Locate the cell with the specified text and output its [X, Y] center coordinate. 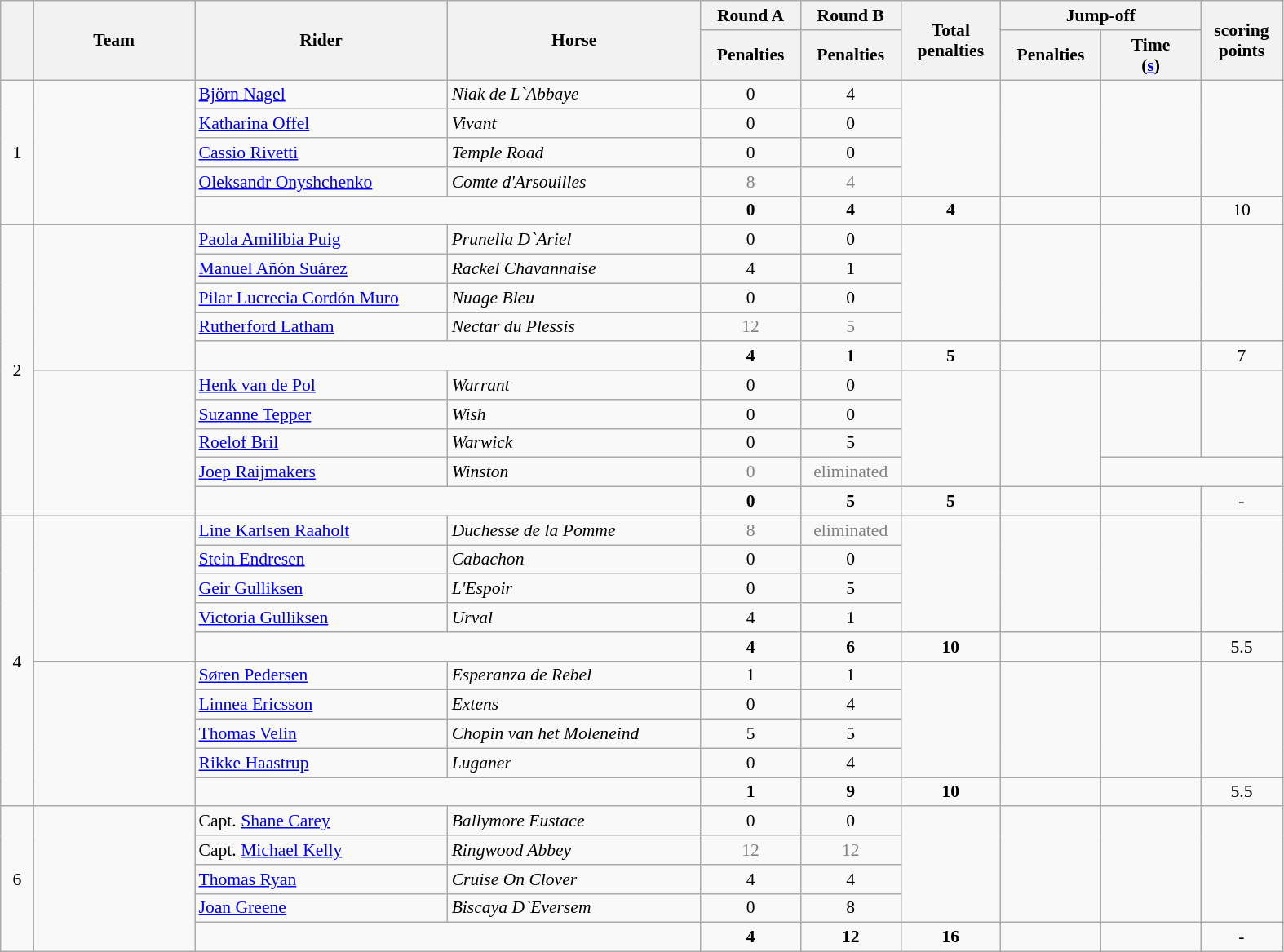
Cabachon [574, 560]
Roelof Bril [321, 443]
Rackel Chavannaise [574, 269]
Capt. Shane Carey [321, 821]
Round B [850, 15]
7 [1242, 356]
Manuel Añón Suárez [321, 269]
Suzanne Tepper [321, 414]
Luganer [574, 763]
Time(s) [1150, 55]
9 [850, 792]
Winston [574, 472]
Joan Greene [321, 908]
Team [114, 41]
Warrant [574, 385]
Cassio Rivetti [321, 153]
Björn Nagel [321, 95]
Urval [574, 618]
Paola Amilibia Puig [321, 240]
Line Karlsen Raaholt [321, 530]
Søren Pedersen [321, 675]
Esperanza de Rebel [574, 675]
Ballymore Eustace [574, 821]
Katharina Offel [321, 124]
Oleksandr Onyshchenko [321, 182]
Jump-off [1101, 15]
Round A [750, 15]
Joep Raijmakers [321, 472]
Temple Road [574, 153]
Linnea Ericsson [321, 705]
Wish [574, 414]
Thomas Velin [321, 734]
Geir Gulliksen [321, 589]
Ringwood Abbey [574, 850]
Chopin van het Moleneind [574, 734]
Cruise On Clover [574, 879]
Duchesse de la Pomme [574, 530]
Pilar Lucrecia Cordón Muro [321, 298]
16 [951, 937]
Rutherford Latham [321, 327]
Rider [321, 41]
Nectar du Plessis [574, 327]
Henk van de Pol [321, 385]
scoringpoints [1242, 41]
Capt. Michael Kelly [321, 850]
Niak de L`Abbaye [574, 95]
Total penalties [951, 41]
Nuage Bleu [574, 298]
Warwick [574, 443]
Stein Endresen [321, 560]
Horse [574, 41]
Extens [574, 705]
Thomas Ryan [321, 879]
Biscaya D`Eversem [574, 908]
Prunella D`Ariel [574, 240]
2 [17, 370]
Vivant [574, 124]
Rikke Haastrup [321, 763]
Comte d'Arsouilles [574, 182]
Victoria Gulliksen [321, 618]
L'Espoir [574, 589]
